For the text-containing cell, return its midpoint in (X, Y) coordinate format. 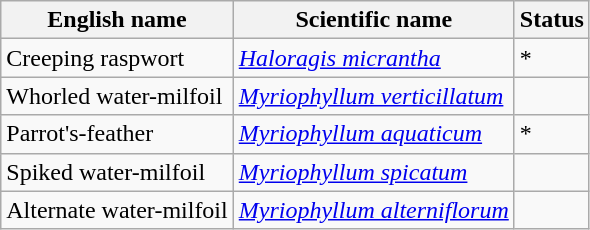
Parrot's-feather (117, 134)
Alternate water-milfoil (117, 210)
Haloragis micrantha (374, 58)
Scientific name (374, 20)
Myriophyllum aquaticum (374, 134)
Myriophyllum spicatum (374, 172)
Spiked water-milfoil (117, 172)
Myriophyllum verticillatum (374, 96)
Myriophyllum alterniflorum (374, 210)
Status (552, 20)
Creeping raspwort (117, 58)
Whorled water-milfoil (117, 96)
English name (117, 20)
